Pinpoint the cell where the given text exists, returning its [X, Y] midpoint coordinate. 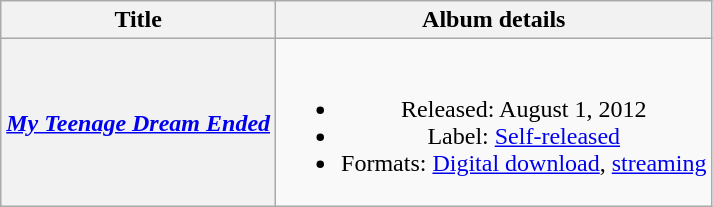
Title [138, 20]
Album details [494, 20]
My Teenage Dream Ended [138, 122]
Released: August 1, 2012Label: Self-releasedFormats: Digital download, streaming [494, 122]
